Return the [x, y] coordinate for the center point of the cell that contains the specified text.  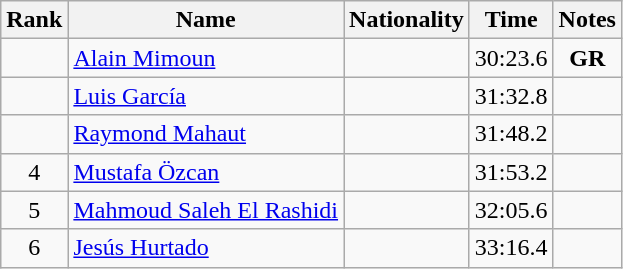
Alain Mimoun [206, 58]
33:16.4 [511, 248]
Raymond Mahaut [206, 134]
6 [34, 248]
Luis García [206, 96]
4 [34, 172]
Name [206, 20]
Rank [34, 20]
30:23.6 [511, 58]
Mustafa Özcan [206, 172]
32:05.6 [511, 210]
31:48.2 [511, 134]
Nationality [407, 20]
31:32.8 [511, 96]
Jesús Hurtado [206, 248]
Notes [587, 20]
Time [511, 20]
5 [34, 210]
31:53.2 [511, 172]
Mahmoud Saleh El Rashidi [206, 210]
GR [587, 58]
